Identify which cell holds the provided text, then report its (x, y) central coordinate. 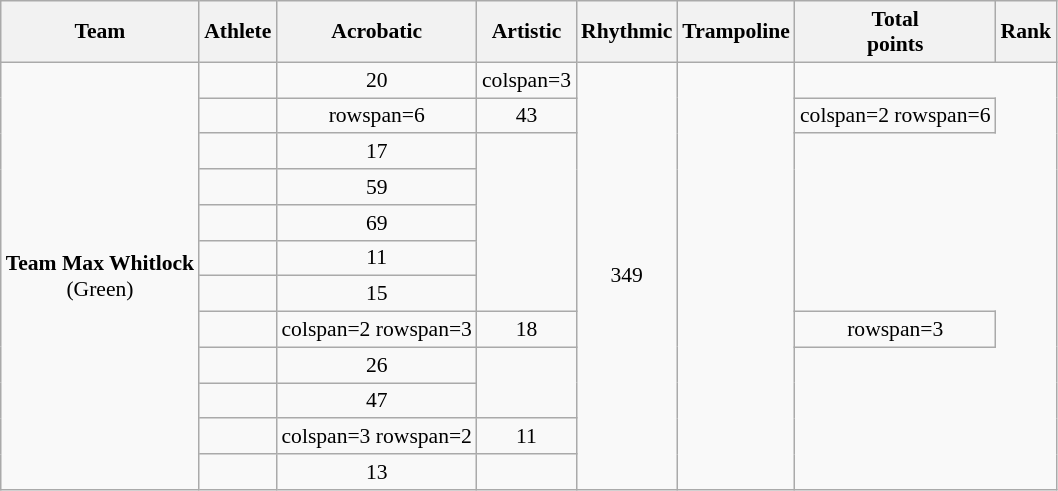
Team (100, 32)
349 (626, 276)
colspan=3 rowspan=2 (376, 437)
Totalpoints (896, 32)
colspan=3 (526, 80)
13 (376, 472)
rowspan=3 (896, 330)
17 (376, 152)
colspan=2 rowspan=6 (896, 116)
Acrobatic (376, 32)
Team Max Whitlock(Green) (100, 276)
26 (376, 365)
47 (376, 401)
20 (376, 80)
18 (526, 330)
Athlete (238, 32)
Rhythmic (626, 32)
59 (376, 187)
Rank (1026, 32)
15 (376, 294)
colspan=2 rowspan=3 (376, 330)
43 (526, 116)
Trampoline (736, 32)
rowspan=6 (376, 116)
69 (376, 223)
Artistic (526, 32)
